Scan for the cell matching the given text and deliver its [X, Y] coordinate at center. 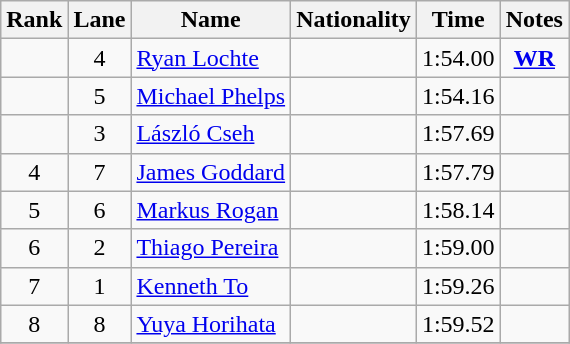
1:59.26 [458, 286]
1:59.52 [458, 324]
Kenneth To [211, 286]
Yuya Horihata [211, 324]
Ryan Lochte [211, 58]
1:57.69 [458, 134]
James Goddard [211, 172]
1:59.00 [458, 248]
Lane [100, 20]
3 [100, 134]
Thiago Pereira [211, 248]
Name [211, 20]
1 [100, 286]
2 [100, 248]
1:54.16 [458, 96]
WR [534, 58]
1:57.79 [458, 172]
Rank [34, 20]
Markus Rogan [211, 210]
Time [458, 20]
Michael Phelps [211, 96]
1:54.00 [458, 58]
1:58.14 [458, 210]
Notes [534, 20]
László Cseh [211, 134]
Nationality [354, 20]
